Locate the cell with the specified text and output its [X, Y] center coordinate. 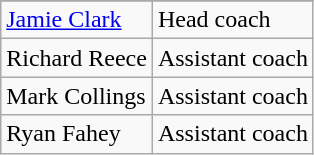
Head coach [232, 20]
Mark Collings [77, 96]
Jamie Clark [77, 20]
Richard Reece [77, 58]
Ryan Fahey [77, 134]
